Find where the given text appears and provide that cell's center as [x, y] coordinate. 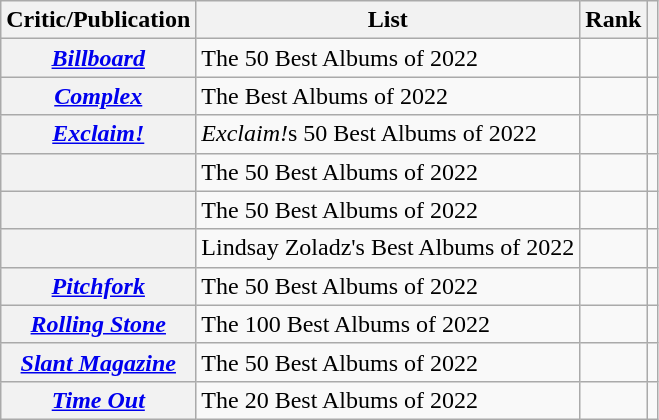
The 100 Best Albums of 2022 [388, 324]
List [388, 20]
Slant Magazine [98, 362]
The 20 Best Albums of 2022 [388, 400]
Billboard [98, 58]
Exclaim!s 50 Best Albums of 2022 [388, 134]
Complex [98, 96]
The Best Albums of 2022 [388, 96]
Pitchfork [98, 286]
Rolling Stone [98, 324]
Time Out [98, 400]
Exclaim! [98, 134]
Rank [614, 20]
Critic/Publication [98, 20]
Lindsay Zoladz's Best Albums of 2022 [388, 248]
